Scan for the cell matching the given text and deliver its (X, Y) coordinate at center. 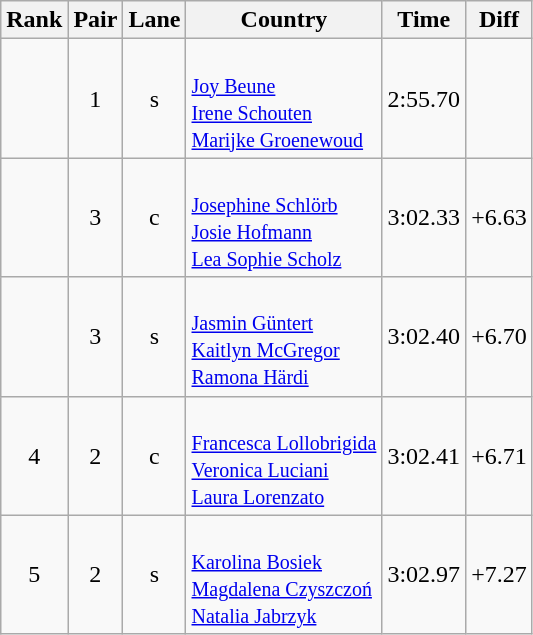
2:55.70 (424, 98)
3:02.41 (424, 456)
+6.71 (500, 456)
1 (96, 98)
3:02.33 (424, 218)
3:02.97 (424, 574)
5 (34, 574)
Jasmin GüntertKaitlyn McGregorRamona Härdi (284, 336)
4 (34, 456)
+6.63 (500, 218)
Joy BeuneIrene SchoutenMarijke Groenewoud (284, 98)
Lane (154, 20)
+7.27 (500, 574)
Time (424, 20)
Pair (96, 20)
Francesca LollobrigidaVeronica LucianiLaura Lorenzato (284, 456)
Josephine SchlörbJosie HofmannLea Sophie Scholz (284, 218)
+6.70 (500, 336)
Country (284, 20)
Rank (34, 20)
3:02.40 (424, 336)
Karolina BosiekMagdalena CzyszczońNatalia Jabrzyk (284, 574)
Diff (500, 20)
